Locate the cell with the specified text and output its [X, Y] center coordinate. 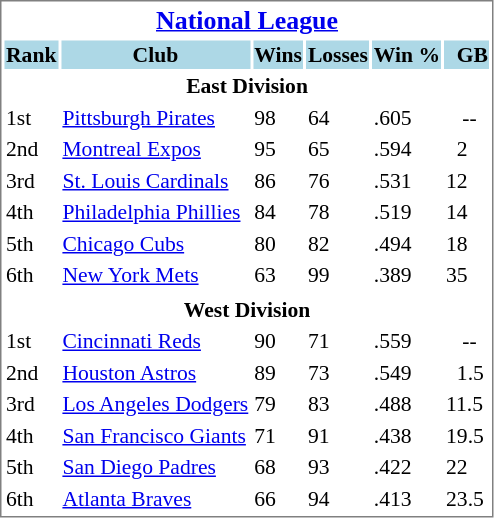
New York Mets [156, 275]
65 [338, 149]
35 [468, 275]
.531 [406, 180]
Losses [338, 54]
93 [338, 467]
.559 [406, 341]
.519 [406, 212]
90 [278, 341]
14 [468, 212]
12 [468, 180]
73 [338, 372]
11.5 [468, 404]
86 [278, 180]
68 [278, 467]
84 [278, 212]
91 [338, 436]
19.5 [468, 436]
.605 [406, 118]
78 [338, 212]
Philadelphia Phillies [156, 212]
98 [278, 118]
Los Angeles Dodgers [156, 404]
San Diego Padres [156, 467]
Win % [406, 54]
99 [338, 275]
Chicago Cubs [156, 244]
.389 [406, 275]
Wins [278, 54]
82 [338, 244]
76 [338, 180]
18 [468, 244]
95 [278, 149]
.413 [406, 498]
Pittsburgh Pirates [156, 118]
64 [338, 118]
.494 [406, 244]
1.5 [468, 372]
Rank [30, 54]
Houston Astros [156, 372]
.594 [406, 149]
.549 [406, 372]
Atlanta Braves [156, 498]
63 [278, 275]
GB [468, 54]
22 [468, 467]
.488 [406, 404]
83 [338, 404]
79 [278, 404]
23.5 [468, 498]
San Francisco Giants [156, 436]
.422 [406, 467]
80 [278, 244]
66 [278, 498]
89 [278, 372]
West Division [246, 310]
2 [468, 149]
National League [246, 20]
Montreal Expos [156, 149]
.438 [406, 436]
Club [156, 54]
94 [338, 498]
Cincinnati Reds [156, 341]
East Division [246, 86]
St. Louis Cardinals [156, 180]
